From the cell containing the given text, extract its center point as (x, y) coordinate. 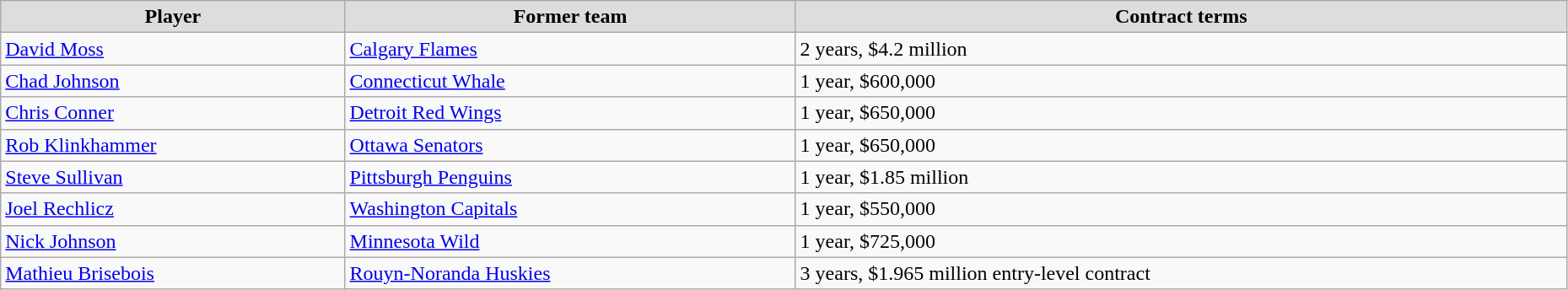
Steve Sullivan (173, 177)
David Moss (173, 49)
Minnesota Wild (570, 241)
Joel Rechlicz (173, 209)
Detroit Red Wings (570, 113)
2 years, $4.2 million (1181, 49)
Contract terms (1181, 17)
3 years, $1.965 million entry-level contract (1181, 273)
Chris Conner (173, 113)
Player (173, 17)
Rouyn-Noranda Huskies (570, 273)
Rob Klinkhammer (173, 145)
1 year, $550,000 (1181, 209)
Washington Capitals (570, 209)
Nick Johnson (173, 241)
Connecticut Whale (570, 81)
Ottawa Senators (570, 145)
Former team (570, 17)
Calgary Flames (570, 49)
Chad Johnson (173, 81)
1 year, $1.85 million (1181, 177)
Pittsburgh Penguins (570, 177)
1 year, $600,000 (1181, 81)
Mathieu Brisebois (173, 273)
1 year, $725,000 (1181, 241)
